Capture the cell that displays the provided text and extract its [x, y] central coordinate. 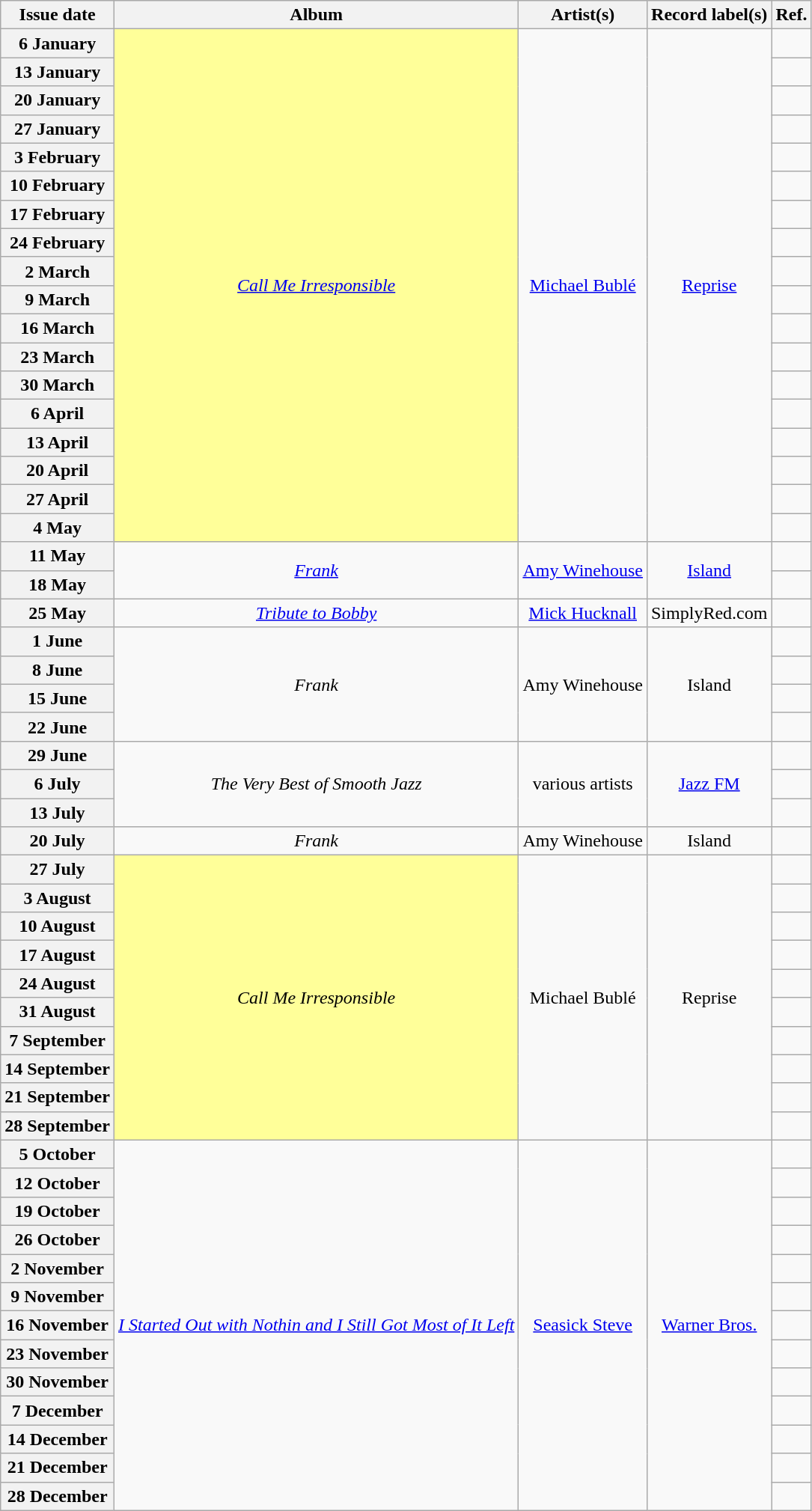
22 June [58, 727]
6 January [58, 43]
Tribute to Bobby [316, 613]
Warner Bros. [709, 1325]
The Very Best of Smooth Jazz [316, 784]
13 April [58, 442]
15 June [58, 698]
20 April [58, 471]
9 November [58, 1297]
5 October [58, 1154]
23 November [58, 1354]
2 November [58, 1269]
6 July [58, 784]
6 April [58, 414]
7 December [58, 1411]
28 December [58, 1496]
20 July [58, 841]
16 November [58, 1325]
17 February [58, 214]
4 May [58, 528]
9 March [58, 299]
3 August [58, 898]
28 September [58, 1126]
17 August [58, 955]
24 February [58, 242]
SimplyRed.com [709, 613]
29 June [58, 755]
31 August [58, 1012]
Jazz FM [709, 784]
30 March [58, 385]
26 October [58, 1239]
Ref. [792, 15]
30 November [58, 1382]
10 August [58, 927]
16 March [58, 328]
11 May [58, 556]
19 October [58, 1211]
21 December [58, 1468]
Mick Hucknall [583, 613]
10 February [58, 186]
12 October [58, 1182]
7 September [58, 1040]
Record label(s) [709, 15]
1 June [58, 641]
20 January [58, 100]
14 September [58, 1069]
21 September [58, 1097]
14 December [58, 1439]
24 August [58, 983]
various artists [583, 784]
2 March [58, 271]
Issue date [58, 15]
27 April [58, 499]
13 July [58, 812]
27 January [58, 129]
Seasick Steve [583, 1325]
27 July [58, 870]
23 March [58, 357]
Album [316, 15]
25 May [58, 613]
13 January [58, 72]
Artist(s) [583, 15]
3 February [58, 157]
8 June [58, 670]
I Started Out with Nothin and I Still Got Most of It Left [316, 1325]
18 May [58, 584]
